Output the [X, Y] coordinate of the center of the cell containing the given text.  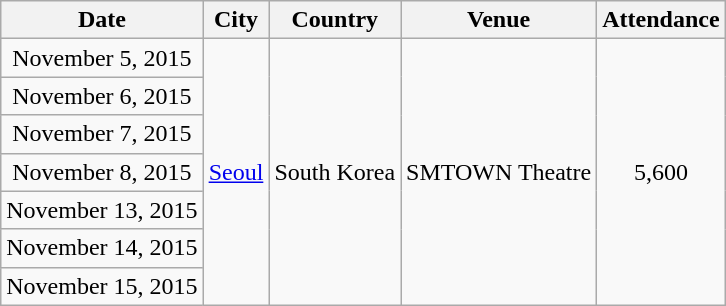
November 5, 2015 [102, 58]
November 7, 2015 [102, 134]
South Korea [335, 172]
Country [335, 20]
November 8, 2015 [102, 172]
5,600 [661, 172]
Venue [499, 20]
Seoul [236, 172]
SMTOWN Theatre [499, 172]
Attendance [661, 20]
November 15, 2015 [102, 286]
November 13, 2015 [102, 210]
November 6, 2015 [102, 96]
City [236, 20]
November 14, 2015 [102, 248]
Date [102, 20]
